Return [X, Y] of the center of cell containing provided text 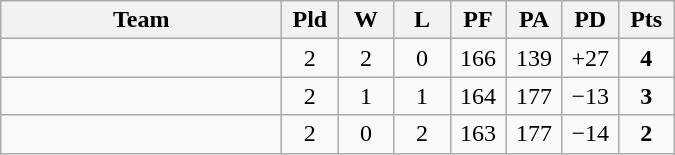
−14 [590, 134]
164 [478, 96]
3 [646, 96]
−13 [590, 96]
Pld [310, 20]
163 [478, 134]
4 [646, 58]
PF [478, 20]
166 [478, 58]
L [422, 20]
Team [142, 20]
PD [590, 20]
W [366, 20]
139 [534, 58]
+27 [590, 58]
PA [534, 20]
Pts [646, 20]
